For the text-containing cell, return its midpoint in (x, y) coordinate format. 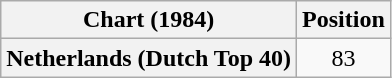
Netherlands (Dutch Top 40) (149, 58)
83 (344, 58)
Chart (1984) (149, 20)
Position (344, 20)
